For the text-containing cell, return its midpoint in [x, y] coordinate format. 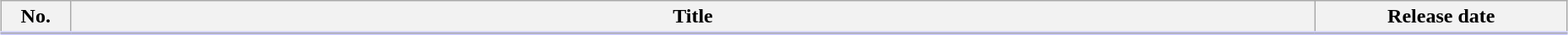
No. [35, 17]
Title [693, 17]
Release date [1441, 17]
